Scan for the cell matching the given text and deliver its (x, y) coordinate at center. 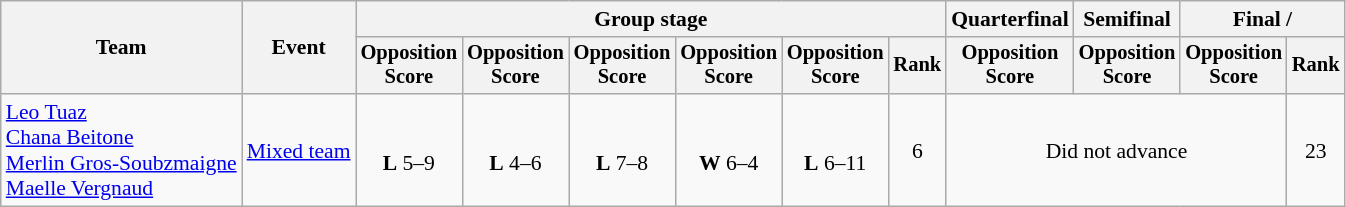
23 (1316, 150)
Leo TuazChana BeitoneMerlin Gros-SoubzmaigneMaelle Vergnaud (122, 150)
Semifinal (1128, 19)
Quarterfinal (1010, 19)
L 7–8 (622, 150)
L 6–11 (836, 150)
L 5–9 (410, 150)
Team (122, 48)
Mixed team (299, 150)
Final / (1262, 19)
Group stage (652, 19)
W 6–4 (728, 150)
L 4–6 (516, 150)
6 (917, 150)
Did not advance (1116, 150)
Event (299, 48)
